Scan for the cell matching the given text and deliver its [x, y] coordinate at center. 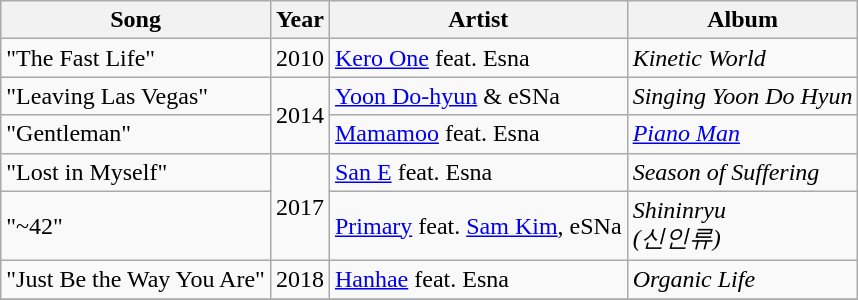
2018 [300, 280]
Year [300, 20]
Season of Suffering [742, 172]
"The Fast Life" [136, 58]
2017 [300, 207]
San E feat. Esna [478, 172]
Artist [478, 20]
Yoon Do-hyun & eSNa [478, 96]
Organic Life [742, 280]
Kero One feat. Esna [478, 58]
Primary feat. Sam Kim, eSNa [478, 226]
"Lost in Myself" [136, 172]
2010 [300, 58]
Album [742, 20]
Song [136, 20]
Piano Man [742, 134]
"Leaving Las Vegas" [136, 96]
Hanhae feat. Esna [478, 280]
Singing Yoon Do Hyun [742, 96]
Kinetic World [742, 58]
"Gentleman" [136, 134]
"~42" [136, 226]
Shininryu(신인류) [742, 226]
Mamamoo feat. Esna [478, 134]
2014 [300, 115]
"Just Be the Way You Are" [136, 280]
